From the cell containing the given text, extract its center point as (x, y) coordinate. 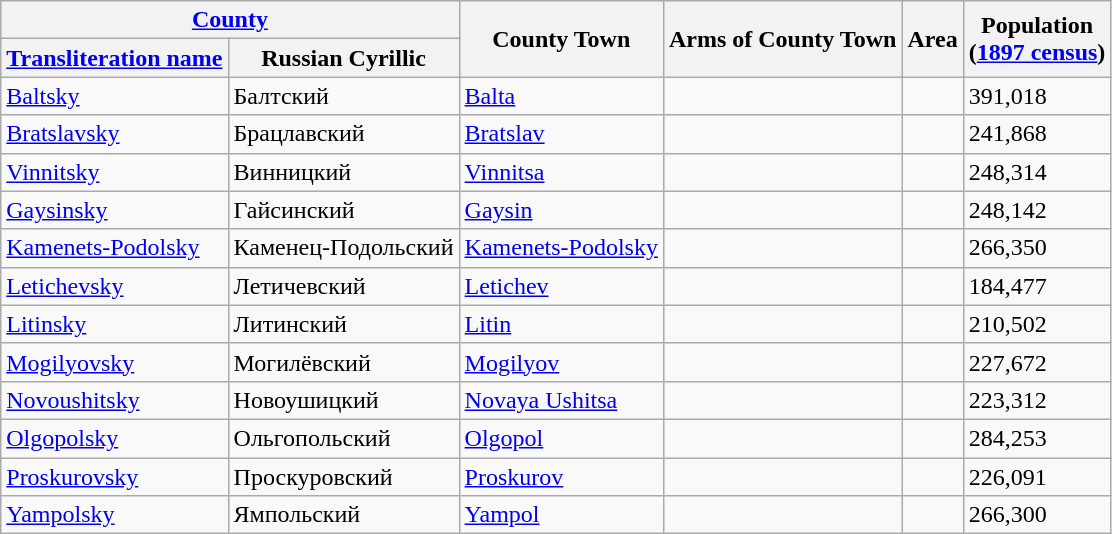
Новоушицкий (344, 400)
210,502 (1037, 324)
Vinnitsa (561, 172)
Olgopolsky (114, 438)
Transliteration name (114, 58)
Balta (561, 96)
Bratslavsky (114, 134)
223,312 (1037, 400)
Russian Cyrillic (344, 58)
227,672 (1037, 362)
Литинский (344, 324)
Ольгопольский (344, 438)
Mogilyov (561, 362)
248,142 (1037, 210)
248,314 (1037, 172)
Litin (561, 324)
Proskurovsky (114, 477)
Baltsky (114, 96)
266,300 (1037, 515)
Могилёвский (344, 362)
Брацлавский (344, 134)
Letichev (561, 286)
County Town (561, 39)
Gaysin (561, 210)
Балтский (344, 96)
Vinnitsky (114, 172)
284,253 (1037, 438)
Mogilyovsky (114, 362)
Bratslav (561, 134)
Ямпольский (344, 515)
Gaysinsky (114, 210)
Гайсинский (344, 210)
Novaya Ushitsa (561, 400)
184,477 (1037, 286)
Litinsky (114, 324)
266,350 (1037, 248)
Yampolsky (114, 515)
Novoushitsky (114, 400)
Arms of County Town (782, 39)
Проскуровский (344, 477)
Area (932, 39)
391,018 (1037, 96)
Olgopol (561, 438)
241,868 (1037, 134)
Винницкий (344, 172)
Proskurov (561, 477)
Letichevsky (114, 286)
Каменец-Подольский (344, 248)
226,091 (1037, 477)
Yampol (561, 515)
County (230, 20)
Летичевский (344, 286)
Population(1897 census) (1037, 39)
